Return the (X, Y) coordinate for the center point of the cell that contains the specified text.  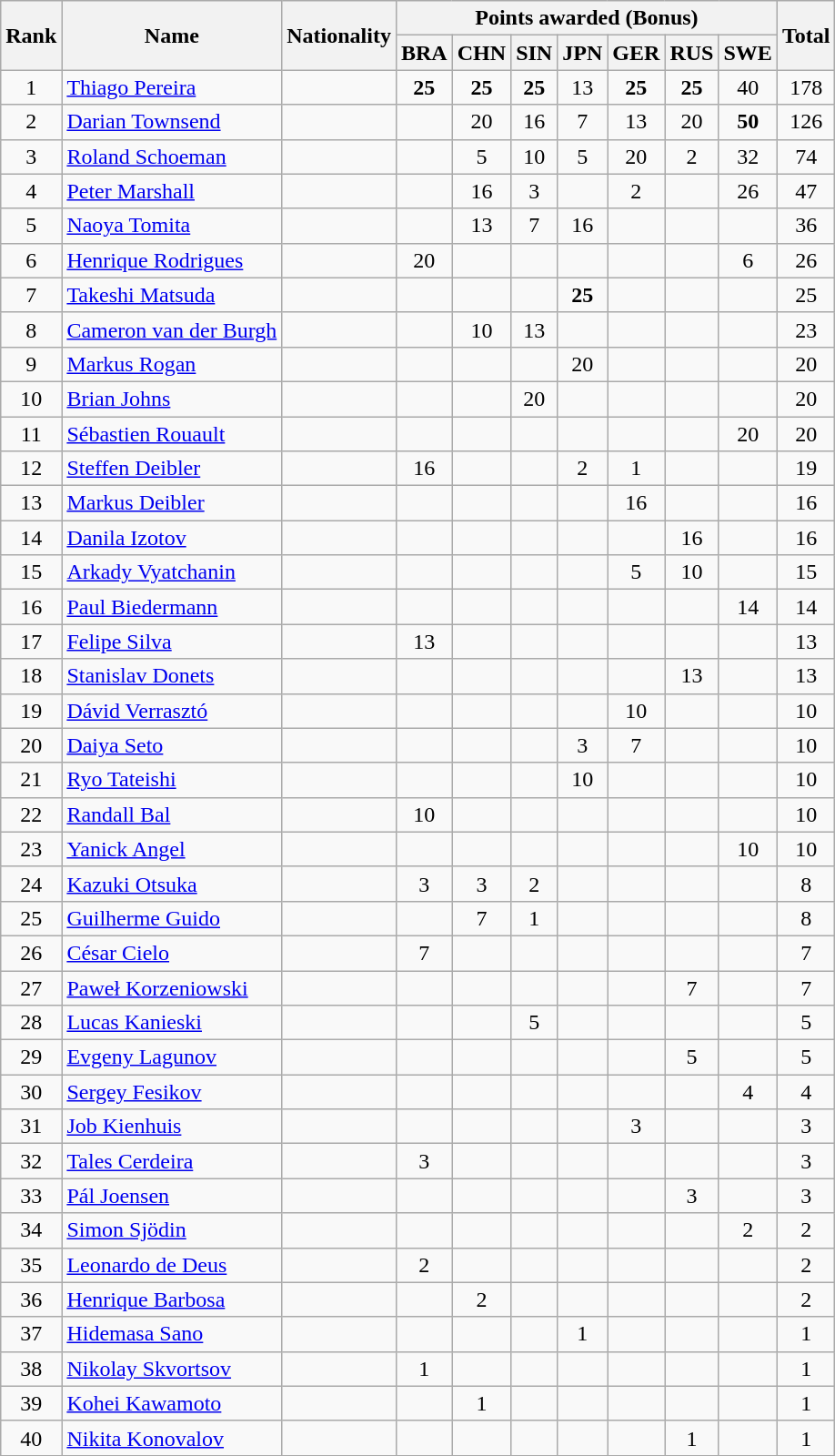
38 (31, 1369)
47 (806, 191)
SWE (748, 53)
Arkady Vyatchanin (172, 572)
39 (31, 1403)
34 (31, 1230)
Sébastien Rouault (172, 434)
Takeshi Matsuda (172, 295)
24 (31, 884)
Leonardo de Deus (172, 1265)
Brian Johns (172, 399)
Nikolay Skvortsov (172, 1369)
178 (806, 87)
Job Kienhuis (172, 1127)
Henrique Barbosa (172, 1299)
9 (31, 364)
BRA (424, 53)
Points awarded (Bonus) (586, 18)
Randall Bal (172, 814)
RUS (691, 53)
Total (806, 35)
Rank (31, 35)
Tales Cerdeira (172, 1161)
30 (31, 1092)
Peter Marshall (172, 191)
Daiya Seto (172, 745)
Thiago Pereira (172, 87)
Name (172, 35)
CHN (481, 53)
Kazuki Otsuka (172, 884)
22 (31, 814)
GER (637, 53)
Cameron van der Burgh (172, 329)
33 (31, 1196)
29 (31, 1057)
31 (31, 1127)
Evgeny Lagunov (172, 1057)
Ryo Tateishi (172, 780)
12 (31, 469)
17 (31, 642)
Steffen Deibler (172, 469)
Lucas Kanieski (172, 1023)
27 (31, 987)
74 (806, 157)
Paul Biedermann (172, 607)
Markus Rogan (172, 364)
Henrique Rodrigues (172, 260)
SIN (535, 53)
Sergey Fesikov (172, 1092)
JPN (582, 53)
35 (31, 1265)
Stanislav Donets (172, 676)
Dávid Verrasztó (172, 711)
Darian Townsend (172, 122)
Pál Joensen (172, 1196)
126 (806, 122)
Markus Deibler (172, 503)
César Cielo (172, 953)
Hidemasa Sano (172, 1334)
Paweł Korzeniowski (172, 987)
Felipe Silva (172, 642)
Kohei Kawamoto (172, 1403)
Nikita Konovalov (172, 1438)
11 (31, 434)
Simon Sjödin (172, 1230)
50 (748, 122)
37 (31, 1334)
Roland Schoeman (172, 157)
Nationality (339, 35)
21 (31, 780)
Danila Izotov (172, 538)
Naoya Tomita (172, 226)
Yanick Angel (172, 849)
Guilherme Guido (172, 918)
28 (31, 1023)
18 (31, 676)
